Output the [x, y] coordinate of the center of the cell containing the given text.  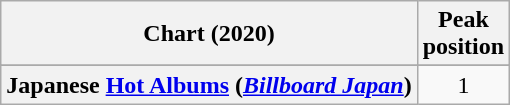
Peakposition [463, 34]
Japanese Hot Albums (Billboard Japan) [209, 85]
Chart (2020) [209, 34]
1 [463, 85]
